Pinpoint the cell where the given text exists, returning its (x, y) midpoint coordinate. 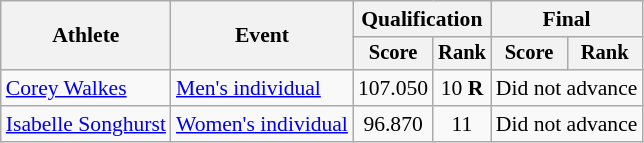
11 (462, 124)
107.050 (393, 88)
Athlete (86, 36)
Final (567, 19)
Isabelle Songhurst (86, 124)
Corey Walkes (86, 88)
Women's individual (262, 124)
Qualification (422, 19)
96.870 (393, 124)
Men's individual (262, 88)
10 R (462, 88)
Event (262, 36)
